From the cell containing the given text, extract its center point as [X, Y] coordinate. 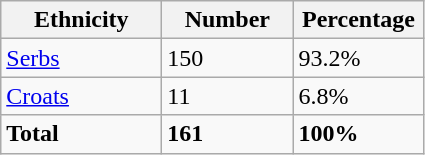
150 [228, 58]
Percentage [358, 20]
161 [228, 134]
Total [82, 134]
Number [228, 20]
6.8% [358, 96]
Serbs [82, 58]
93.2% [358, 58]
100% [358, 134]
Croats [82, 96]
11 [228, 96]
Ethnicity [82, 20]
